For the text-containing cell, return its midpoint in (X, Y) coordinate format. 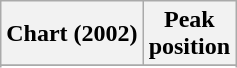
Chart (2002) (72, 34)
Peakposition (189, 34)
